Find where the given text appears and provide that cell's center as [X, Y] coordinate. 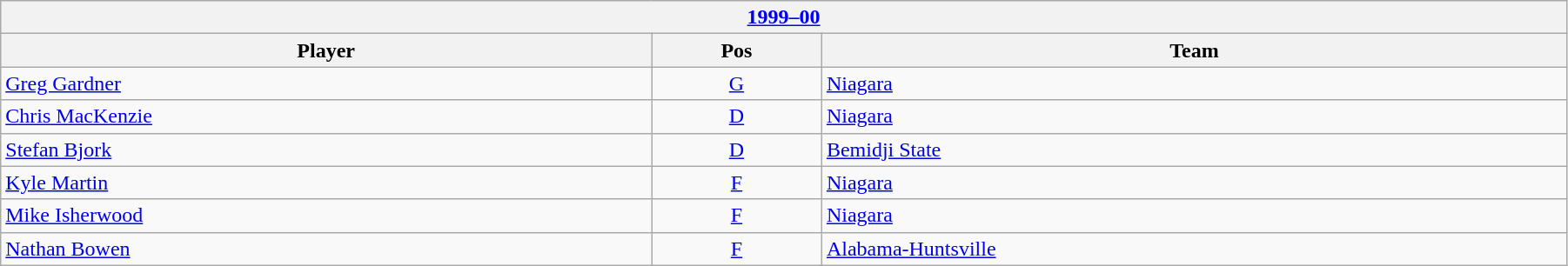
1999–00 [784, 17]
Nathan Bowen [326, 249]
Player [326, 50]
Mike Isherwood [326, 216]
G [737, 83]
Pos [737, 50]
Bemidji State [1194, 150]
Greg Gardner [326, 83]
Kyle Martin [326, 183]
Stefan Bjork [326, 150]
Chris MacKenzie [326, 116]
Team [1194, 50]
Alabama-Huntsville [1194, 249]
